Search for the cell housing the specified text and yield its [X, Y] center coordinate. 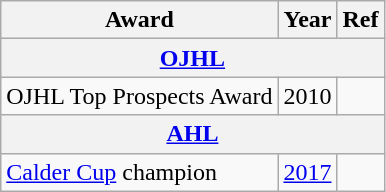
Ref [360, 20]
Award [140, 20]
OJHL [192, 58]
OJHL Top Prospects Award [140, 96]
AHL [192, 134]
Calder Cup champion [140, 172]
2017 [308, 172]
Year [308, 20]
2010 [308, 96]
